Extract the [x, y] coordinate from the center of the cell holding the provided text.  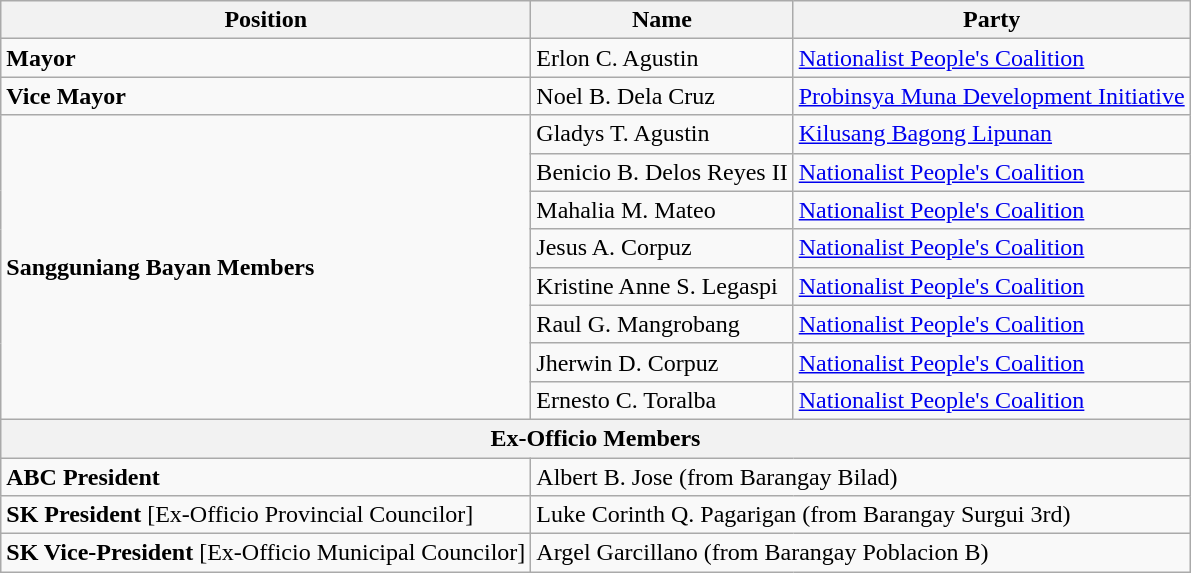
Kilusang Bagong Lipunan [992, 134]
Probinsya Muna Development Initiative [992, 96]
Noel B. Dela Cruz [662, 96]
Name [662, 20]
Erlon C. Agustin [662, 58]
Jherwin D. Corpuz [662, 362]
Mayor [266, 58]
Party [992, 20]
SK Vice-President [Ex-Officio Municipal Councilor] [266, 553]
Albert B. Jose (from Barangay Bilad) [860, 477]
Raul G. Mangrobang [662, 324]
Luke Corinth Q. Pagarigan (from Barangay Surgui 3rd) [860, 515]
SK President [Ex-Officio Provincial Councilor] [266, 515]
Gladys T. Agustin [662, 134]
Mahalia M. Mateo [662, 210]
Position [266, 20]
Vice Mayor [266, 96]
Ernesto C. Toralba [662, 400]
Argel Garcillano (from Barangay Poblacion B) [860, 553]
Jesus A. Corpuz [662, 248]
Sangguniang Bayan Members [266, 267]
ABC President [266, 477]
Ex-Officio Members [596, 438]
Kristine Anne S. Legaspi [662, 286]
Benicio B. Delos Reyes II [662, 172]
